Pinpoint the cell where the given text exists, returning its (X, Y) midpoint coordinate. 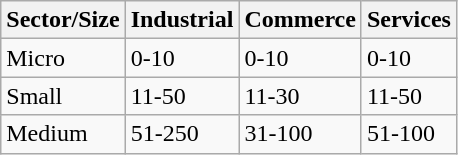
31-100 (300, 134)
Small (63, 96)
51-250 (182, 134)
Commerce (300, 20)
Services (408, 20)
Industrial (182, 20)
Micro (63, 58)
11-30 (300, 96)
Sector/Size (63, 20)
51-100 (408, 134)
Medium (63, 134)
